Capture the cell that displays the provided text and extract its (X, Y) central coordinate. 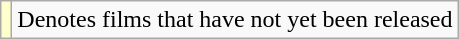
Denotes films that have not yet been released (235, 20)
